Output the (x, y) coordinate of the center of the cell containing the given text.  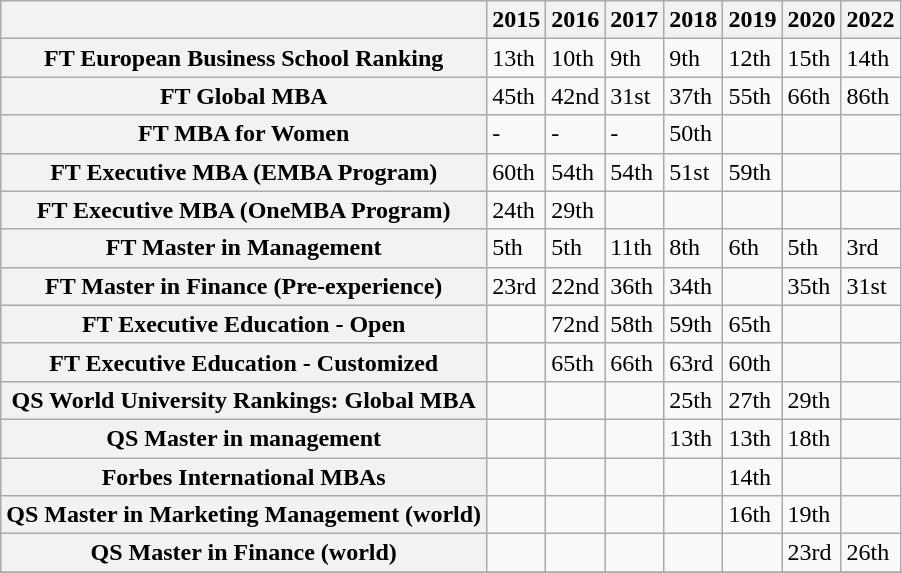
27th (752, 400)
FT European Business School Ranking (244, 58)
FT Global MBA (244, 96)
26th (870, 553)
86th (870, 96)
QS Master in Marketing Management (world) (244, 515)
FT Executive MBA (OneMBA Program) (244, 210)
55th (752, 96)
19th (812, 515)
QS Master in management (244, 438)
24th (516, 210)
Forbes International MBAs (244, 477)
45th (516, 96)
22nd (576, 286)
2020 (812, 20)
35th (812, 286)
2016 (576, 20)
10th (576, 58)
FT Executive Education - Customized (244, 362)
15th (812, 58)
3rd (870, 248)
37th (694, 96)
50th (694, 134)
2019 (752, 20)
18th (812, 438)
FT Executive MBA (EMBA Program) (244, 172)
6th (752, 248)
51st (694, 172)
34th (694, 286)
63rd (694, 362)
QS Master in Finance (world) (244, 553)
FT Master in Management (244, 248)
FT MBA for Women (244, 134)
36th (634, 286)
2018 (694, 20)
11th (634, 248)
2017 (634, 20)
2022 (870, 20)
FT Executive Education - Open (244, 324)
FT Master in Finance (Pre-experience) (244, 286)
QS World University Rankings: Global MBA (244, 400)
58th (634, 324)
16th (752, 515)
12th (752, 58)
25th (694, 400)
72nd (576, 324)
2015 (516, 20)
42nd (576, 96)
8th (694, 248)
